Return the [x, y] coordinate for the center point of the cell that contains the specified text.  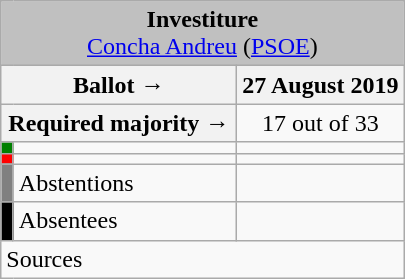
Abstentions [125, 183]
17 out of 33 [320, 123]
Absentees [125, 221]
27 August 2019 [320, 85]
InvestitureConcha Andreu (PSOE) [202, 34]
Sources [202, 259]
Required majority → [119, 123]
Ballot → [119, 85]
